Return the [x, y] coordinate for the center point of the cell that contains the specified text.  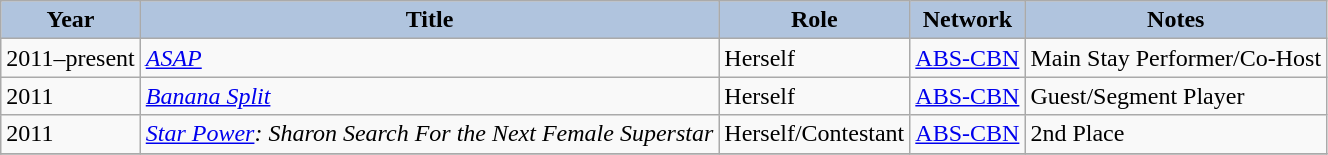
Notes [1176, 20]
2011–present [70, 58]
ASAP [430, 58]
Network [968, 20]
Year [70, 20]
Star Power: Sharon Search For the Next Female Superstar [430, 134]
Banana Split [430, 96]
Role [814, 20]
Main Stay Performer/Co-Host [1176, 58]
Herself/Contestant [814, 134]
Guest/Segment Player [1176, 96]
2nd Place [1176, 134]
Title [430, 20]
